Return the (X, Y) coordinate for the center point of the cell that contains the specified text.  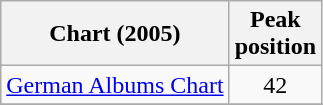
German Albums Chart (115, 85)
Peakposition (275, 34)
42 (275, 85)
Chart (2005) (115, 34)
